Return [x, y] of the center of cell containing provided text 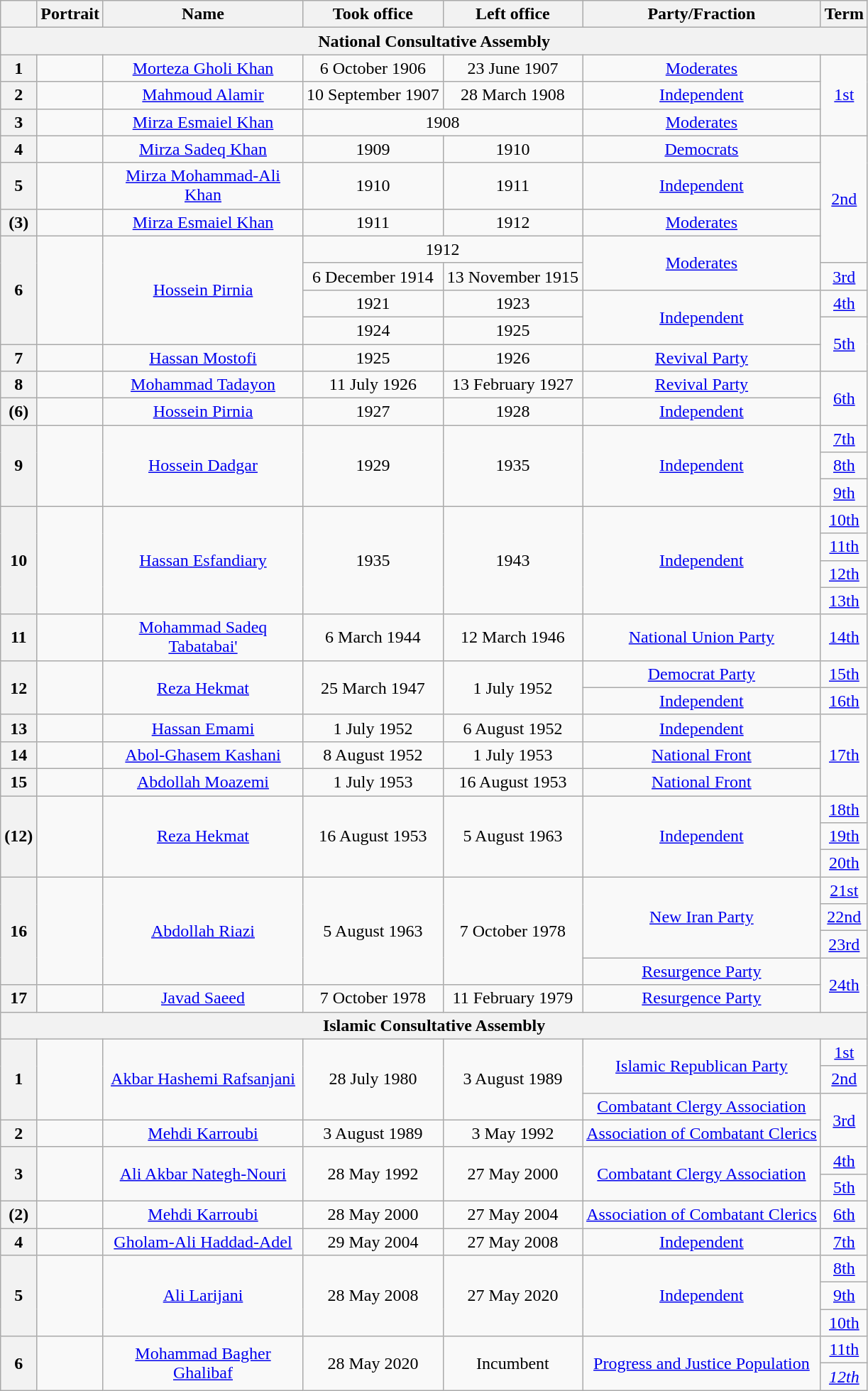
1923 [512, 303]
Hossein Dadgar [203, 466]
(2) [18, 1214]
Democrat Party [702, 674]
6 August 1952 [512, 728]
24th [844, 985]
Term [844, 14]
8 August 1952 [373, 755]
Hassan Mostofi [203, 357]
27 May 2020 [512, 1296]
1909 [373, 149]
13 [18, 728]
16 [18, 931]
16th [844, 701]
Democrats [702, 149]
(6) [18, 412]
22nd [844, 917]
1928 [512, 412]
23rd [844, 944]
27 May 2000 [512, 1174]
1908 [443, 122]
28 May 2020 [373, 1363]
23 June 1907 [512, 68]
29 May 2004 [373, 1242]
28 July 1980 [373, 1079]
10 September 1907 [373, 95]
28 May 2008 [373, 1296]
21st [844, 890]
6 December 1914 [373, 276]
Party/Fraction [702, 14]
6 March 1944 [373, 638]
Javad Saeed [203, 998]
27 May 2004 [512, 1214]
New Iran Party [702, 917]
Mohammad Tadayon [203, 385]
1927 [373, 412]
17th [844, 755]
27 May 2008 [512, 1242]
1929 [373, 466]
15th [844, 674]
19th [844, 836]
25 March 1947 [373, 687]
11 February 1979 [512, 998]
Islamic Republican Party [702, 1066]
1943 [512, 560]
National Consultative Assembly [434, 41]
Mohammad Sadeq Tabatabai' [203, 638]
Ali Akbar Nategh-Nouri [203, 1174]
(12) [18, 836]
Abdollah Riazi [203, 931]
15 [18, 782]
14th [844, 638]
6 October 1906 [373, 68]
Mohammad Bagher Ghalibaf [203, 1363]
Progress and Justice Population [702, 1363]
9 [18, 466]
11 [18, 638]
28 May 1992 [373, 1174]
Name [203, 14]
12 [18, 687]
Mahmoud Alamir [203, 95]
Mirza Sadeq Khan [203, 149]
Left office [512, 14]
13th [844, 601]
Islamic Consultative Assembly [434, 1025]
Gholam-Ali Haddad-Adel [203, 1242]
20th [844, 863]
Ali Larijani [203, 1296]
12 March 1946 [512, 638]
3 May 1992 [512, 1133]
10 [18, 560]
Abol-Ghasem Kashani [203, 755]
1924 [373, 330]
13 November 1915 [512, 276]
28 May 2000 [373, 1214]
1926 [512, 357]
Took office [373, 14]
Akbar Hashemi Rafsanjani [203, 1079]
1921 [373, 303]
7 [18, 357]
Abdollah Moazemi [203, 782]
National Union Party [702, 638]
(3) [18, 222]
17 [18, 998]
11 July 1926 [373, 385]
14 [18, 755]
13 February 1927 [512, 385]
18th [844, 809]
Mirza Mohammad-Ali Khan [203, 186]
28 March 1908 [512, 95]
Portrait [70, 14]
8 [18, 385]
Incumbent [512, 1363]
Hassan Esfandiary [203, 560]
Hassan Emami [203, 728]
Morteza Gholi Khan [203, 68]
